From the cell containing the given text, extract its center point as [X, Y] coordinate. 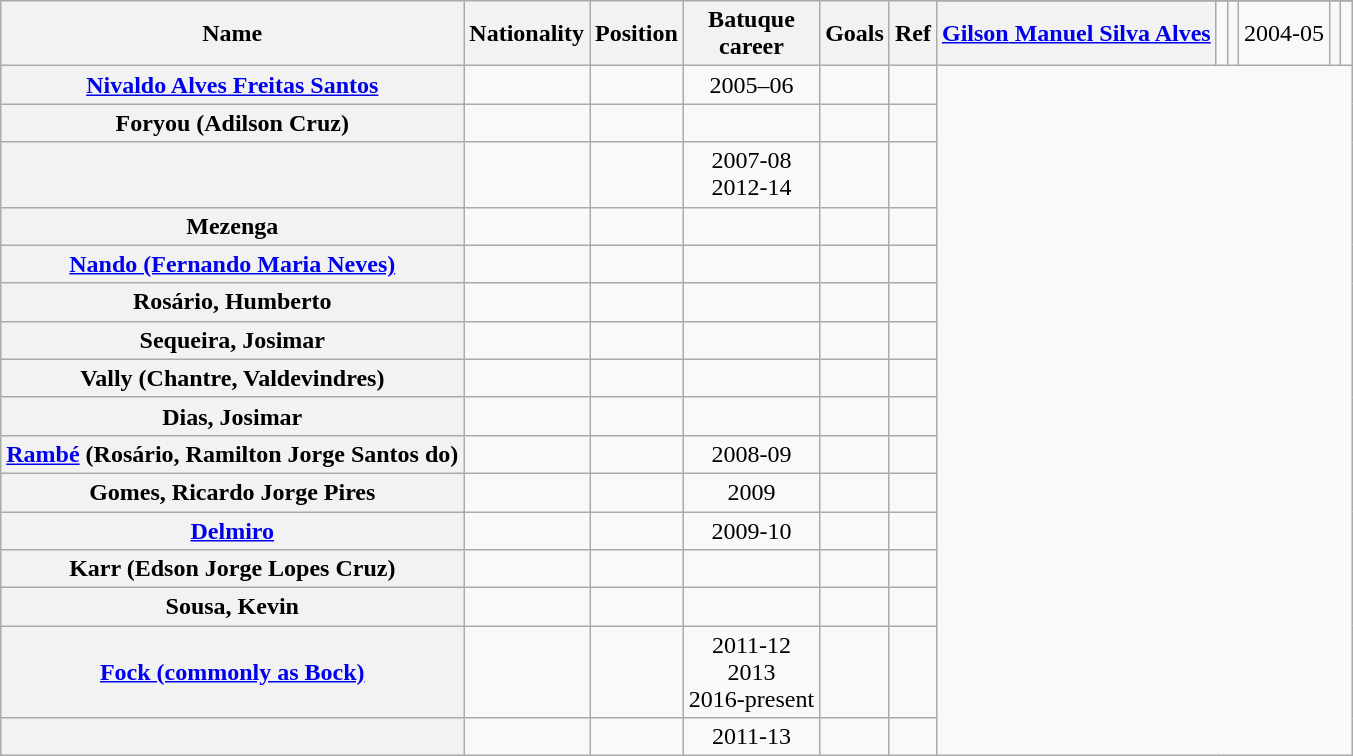
2008-09 [751, 454]
2004-05 [1284, 34]
Nationality [527, 34]
2007-082012-14 [751, 174]
Foryou (Adilson Cruz) [232, 123]
2009-10 [751, 531]
Gilson Manuel Silva Alves [1076, 34]
Batuquecareer [751, 34]
Gomes, Ricardo Jorge Pires [232, 492]
2005–06 [751, 85]
Rosário, Humberto [232, 302]
Vally (Chantre, Valdevindres) [232, 378]
Karr (Edson Jorge Lopes Cruz) [232, 569]
Nivaldo Alves Freitas Santos [232, 85]
Dias, Josimar [232, 416]
Ref [912, 34]
Sequeira, Josimar [232, 340]
Sousa, Kevin [232, 607]
2011-13 [751, 737]
Fock (commonly as Bock) [232, 672]
Mezenga [232, 226]
Name [232, 34]
Rambé (Rosário, Ramilton Jorge Santos do) [232, 454]
2011-1220132016-present [751, 672]
Goals [855, 34]
Delmiro [232, 531]
Position [637, 34]
Nando (Fernando Maria Neves) [232, 264]
2009 [751, 492]
